Return [X, Y] of the center of cell containing provided text 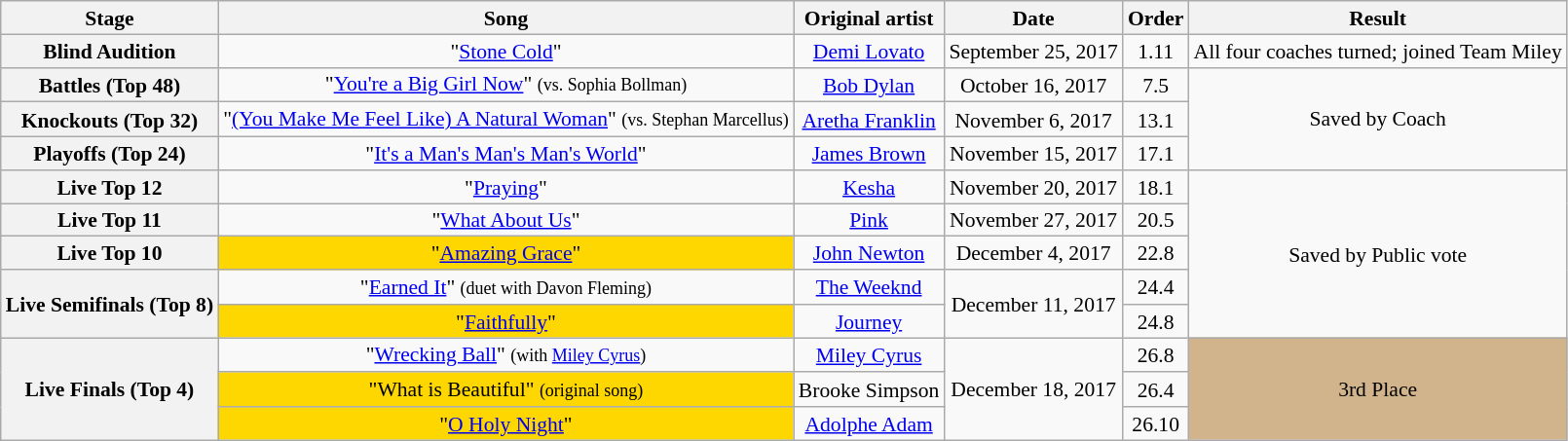
Stage [109, 18]
3rd Place [1377, 389]
Live Top 11 [109, 220]
"Amazing Grace" [506, 253]
"Earned It" (duet with Davon Fleming) [506, 287]
John Newton [869, 253]
7.5 [1156, 85]
24.8 [1156, 321]
20.5 [1156, 220]
Blind Audition [109, 51]
26.10 [1156, 423]
"O Holy Night" [506, 423]
"Wrecking Ball" (with Miley Cyrus) [506, 355]
October 16, 2017 [1032, 85]
Saved by Public vote [1377, 254]
26.4 [1156, 390]
The Weeknd [869, 287]
November 27, 2017 [1032, 220]
26.8 [1156, 355]
Order [1156, 18]
November 20, 2017 [1032, 187]
24.4 [1156, 287]
Battles (Top 48) [109, 85]
Demi Lovato [869, 51]
Pink [869, 220]
Live Finals (Top 4) [109, 389]
"What About Us" [506, 220]
Knockouts (Top 32) [109, 120]
Kesha [869, 187]
Live Semifinals (Top 8) [109, 304]
Original artist [869, 18]
Live Top 10 [109, 253]
Adolphe Adam [869, 423]
Song [506, 18]
Date [1032, 18]
Aretha Franklin [869, 120]
December 4, 2017 [1032, 253]
Brooke Simpson [869, 390]
Journey [869, 321]
November 6, 2017 [1032, 120]
17.1 [1156, 154]
"(You Make Me Feel Like) A Natural Woman" (vs. Stephan Marcellus) [506, 120]
Result [1377, 18]
September 25, 2017 [1032, 51]
Live Top 12 [109, 187]
"Praying" [506, 187]
"It's a Man's Man's Man's World" [506, 154]
November 15, 2017 [1032, 154]
Playoffs (Top 24) [109, 154]
Saved by Coach [1377, 119]
13.1 [1156, 120]
"What is Beautiful" (original song) [506, 390]
December 18, 2017 [1032, 389]
"Stone Cold" [506, 51]
James Brown [869, 154]
December 11, 2017 [1032, 304]
"You're a Big Girl Now" (vs. Sophia Bollman) [506, 85]
"Faithfully" [506, 321]
1.11 [1156, 51]
Bob Dylan [869, 85]
22.8 [1156, 253]
18.1 [1156, 187]
Miley Cyrus [869, 355]
All four coaches turned; joined Team Miley [1377, 51]
